Return [X, Y] of the center of cell containing provided text 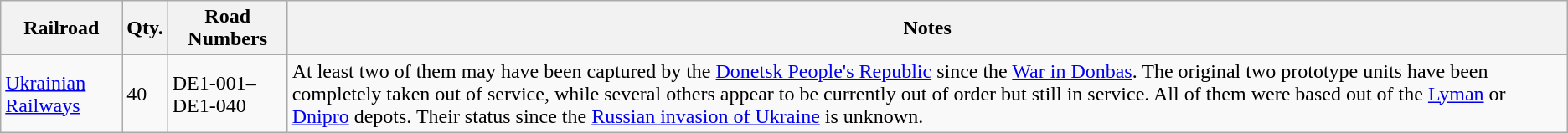
Railroad [62, 28]
DE1-001–DE1-040 [228, 94]
Notes [927, 28]
40 [145, 94]
Ukrainian Railways [62, 94]
Qty. [145, 28]
Road Numbers [228, 28]
